Scan for the cell matching the given text and deliver its (x, y) coordinate at center. 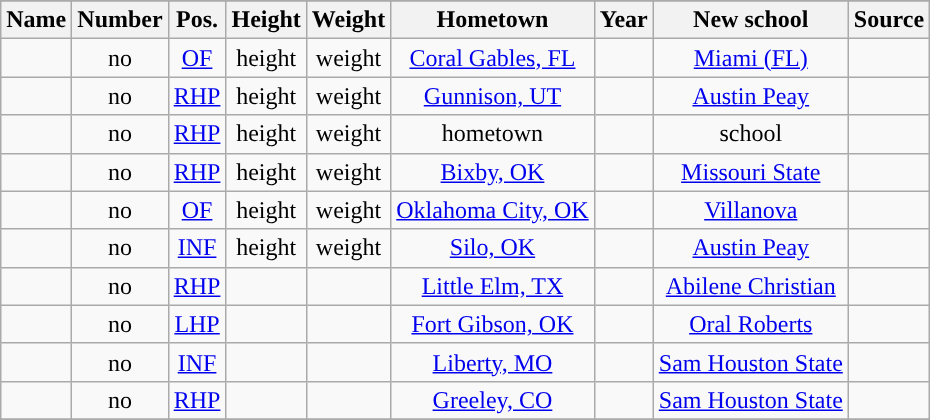
New school (750, 20)
Miami (FL) (750, 58)
Oklahoma City, OK (492, 210)
Gunnison, UT (492, 96)
Oral Roberts (750, 324)
Villanova (750, 210)
Coral Gables, FL (492, 58)
Year (624, 20)
Bixby, OK (492, 172)
Number (120, 20)
Missouri State (750, 172)
hometown (492, 134)
Height (266, 20)
Silo, OK (492, 248)
school (750, 134)
Greeley, CO (492, 400)
Little Elm, TX (492, 286)
Weight (348, 20)
Hometown (492, 20)
Pos. (197, 20)
LHP (197, 324)
Liberty, MO (492, 362)
Name (36, 20)
Source (888, 20)
Fort Gibson, OK (492, 324)
Abilene Christian (750, 286)
